Scan for the cell matching the given text and deliver its [x, y] coordinate at center. 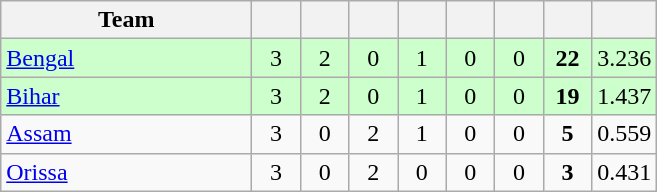
3.236 [624, 58]
19 [568, 96]
Bengal [126, 58]
22 [568, 58]
Bihar [126, 96]
1.437 [624, 96]
5 [568, 134]
0.559 [624, 134]
Orissa [126, 172]
0.431 [624, 172]
Assam [126, 134]
Team [126, 20]
